Determine the [x, y] coordinate at the center of the cell enclosing the given text.  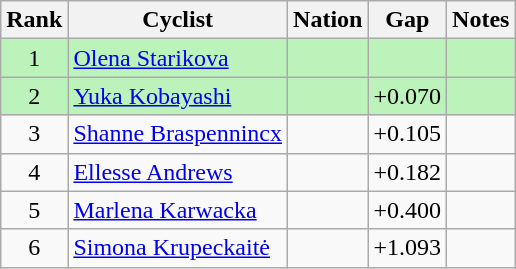
Ellesse Andrews [178, 172]
Cyclist [178, 20]
Rank [34, 20]
+0.182 [408, 172]
Simona Krupeckaitė [178, 248]
Nation [328, 20]
Notes [481, 20]
+0.070 [408, 96]
Gap [408, 20]
3 [34, 134]
+1.093 [408, 248]
5 [34, 210]
4 [34, 172]
Yuka Kobayashi [178, 96]
Shanne Braspennincx [178, 134]
+0.105 [408, 134]
+0.400 [408, 210]
1 [34, 58]
6 [34, 248]
Marlena Karwacka [178, 210]
2 [34, 96]
Olena Starikova [178, 58]
